Search for the cell housing the specified text and yield its [x, y] center coordinate. 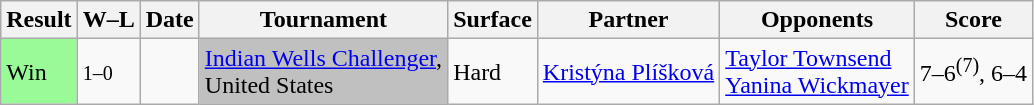
Partner [628, 20]
Opponents [818, 20]
Hard [493, 72]
Indian Wells Challenger, United States [323, 72]
7–6(7), 6–4 [973, 72]
Taylor Townsend Yanina Wickmayer [818, 72]
Surface [493, 20]
W–L [108, 20]
Kristýna Plíšková [628, 72]
Score [973, 20]
Date [170, 20]
Result [39, 20]
Tournament [323, 20]
1–0 [108, 72]
Win [39, 72]
